Identify which cell holds the provided text, then report its (x, y) central coordinate. 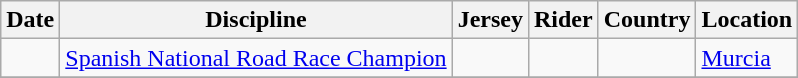
Rider (563, 20)
Jersey (490, 20)
Country (647, 20)
Location (747, 20)
Date (30, 20)
Murcia (747, 58)
Spanish National Road Race Champion (256, 58)
Discipline (256, 20)
